Output the (X, Y) coordinate of the center of the cell containing the given text.  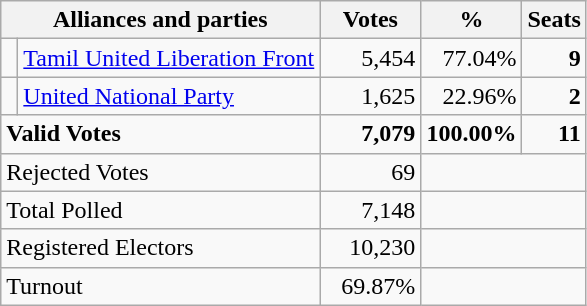
United National Party (169, 96)
Total Polled (160, 210)
9 (554, 58)
5,454 (370, 58)
Rejected Votes (160, 172)
77.04% (472, 58)
11 (554, 134)
Seats (554, 20)
Valid Votes (160, 134)
100.00% (472, 134)
Alliances and parties (160, 20)
Turnout (160, 286)
Registered Electors (160, 248)
10,230 (370, 248)
22.96% (472, 96)
2 (554, 96)
% (472, 20)
7,148 (370, 210)
Tamil United Liberation Front (169, 58)
69 (370, 172)
69.87% (370, 286)
Votes (370, 20)
7,079 (370, 134)
1,625 (370, 96)
